From the cell containing the given text, extract its center point as [X, Y] coordinate. 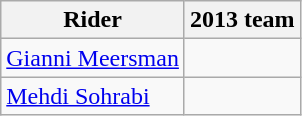
Gianni Meersman [93, 58]
Mehdi Sohrabi [93, 96]
2013 team [242, 20]
Rider [93, 20]
